Return the [X, Y] coordinate for the center point of the cell that contains the specified text.  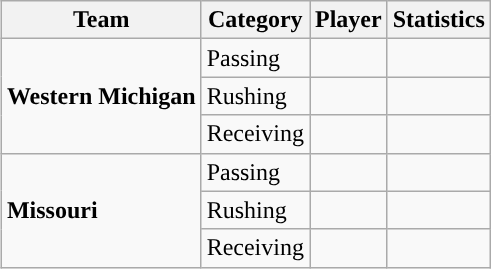
Statistics [438, 20]
Category [255, 20]
Team [101, 20]
Western Michigan [101, 96]
Missouri [101, 210]
Player [349, 20]
